Locate the cell with the specified text and output its [X, Y] center coordinate. 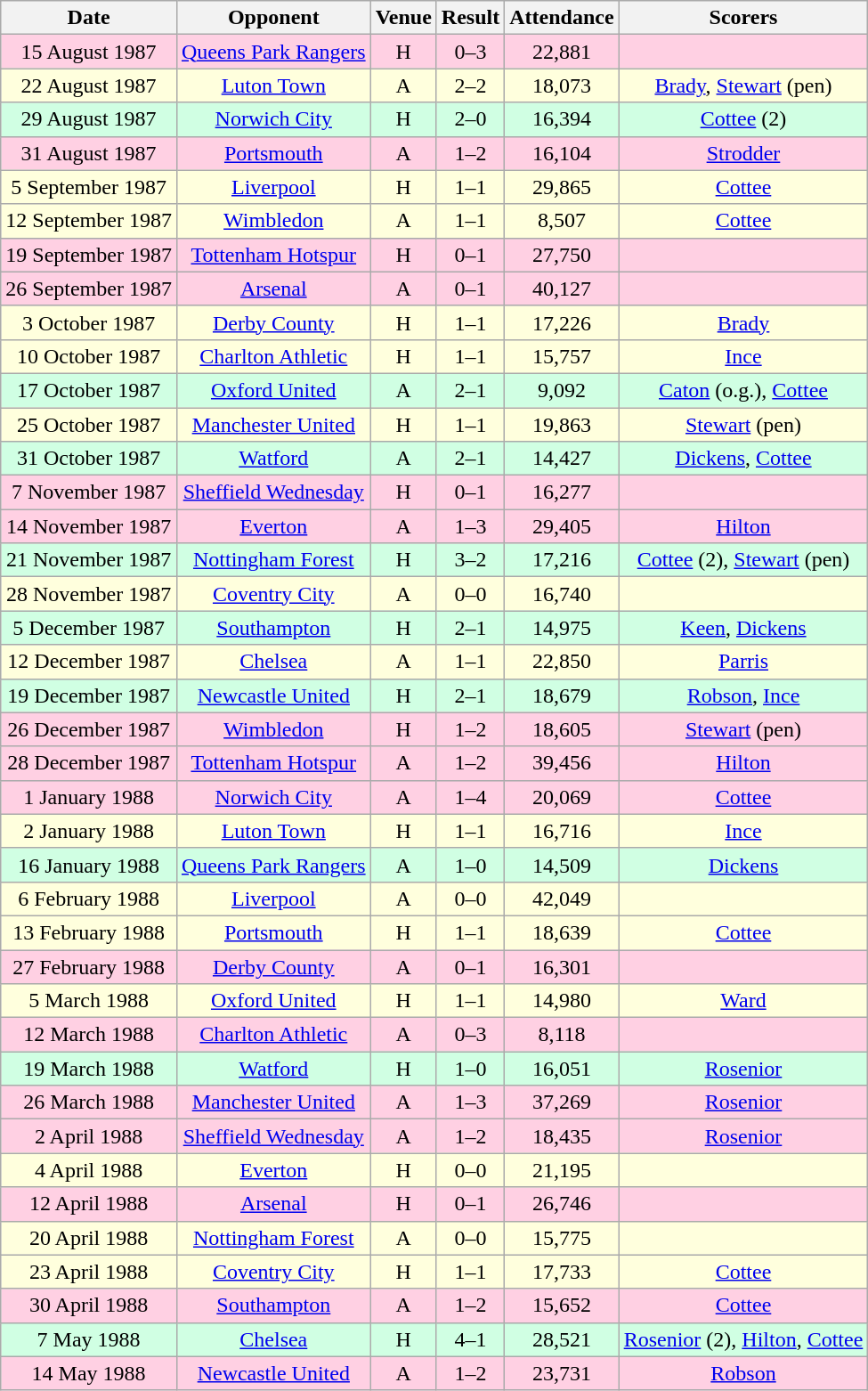
1 January 1988 [89, 797]
17,733 [562, 1272]
Ward [743, 1001]
Robson [743, 1373]
16,051 [562, 1069]
16,740 [562, 594]
Caton (o.g.), Cottee [743, 390]
26 March 1988 [89, 1102]
12 September 1987 [89, 221]
Rosenior (2), Hilton, Cottee [743, 1339]
25 October 1987 [89, 425]
5 September 1987 [89, 187]
20,069 [562, 797]
5 December 1987 [89, 628]
16,394 [562, 119]
28 November 1987 [89, 594]
22 August 1987 [89, 85]
10 October 1987 [89, 356]
Strodder [743, 153]
42,049 [562, 899]
Scorers [743, 18]
39,456 [562, 763]
27,750 [562, 255]
18,639 [562, 932]
14,980 [562, 1001]
2–0 [470, 119]
3–2 [470, 560]
4–1 [470, 1339]
19 March 1988 [89, 1069]
2–2 [470, 85]
19 December 1987 [89, 695]
Robson, Ince [743, 695]
26 December 1987 [89, 729]
Attendance [562, 18]
Dickens, Cottee [743, 459]
15,775 [562, 1238]
4 April 1988 [89, 1170]
23 April 1988 [89, 1272]
23,731 [562, 1373]
7 May 1988 [89, 1339]
26,746 [562, 1204]
14 May 1988 [89, 1373]
14,509 [562, 865]
17 October 1987 [89, 390]
28 December 1987 [89, 763]
31 August 1987 [89, 153]
16 January 1988 [89, 865]
12 December 1987 [89, 662]
19 September 1987 [89, 255]
12 March 1988 [89, 1035]
13 February 1988 [89, 932]
29 August 1987 [89, 119]
28,521 [562, 1339]
Dickens [743, 865]
Opponent [273, 18]
15,757 [562, 356]
27 February 1988 [89, 966]
6 February 1988 [89, 899]
21 November 1987 [89, 560]
1–4 [470, 797]
Cottee (2) [743, 119]
Brady [743, 322]
40,127 [562, 289]
18,073 [562, 85]
16,104 [562, 153]
22,850 [562, 662]
Date [89, 18]
16,301 [562, 966]
14,427 [562, 459]
30 April 1988 [89, 1306]
14,975 [562, 628]
16,716 [562, 831]
15 August 1987 [89, 52]
5 March 1988 [89, 1001]
Venue [403, 18]
7 November 1987 [89, 492]
26 September 1987 [89, 289]
14 November 1987 [89, 526]
18,605 [562, 729]
21,195 [562, 1170]
22,881 [562, 52]
17,226 [562, 322]
2 January 1988 [89, 831]
19,863 [562, 425]
12 April 1988 [89, 1204]
Parris [743, 662]
Result [470, 18]
18,435 [562, 1136]
17,216 [562, 560]
Keen, Dickens [743, 628]
8,507 [562, 221]
29,865 [562, 187]
16,277 [562, 492]
15,652 [562, 1306]
2 April 1988 [89, 1136]
Brady, Stewart (pen) [743, 85]
18,679 [562, 695]
3 October 1987 [89, 322]
37,269 [562, 1102]
Cottee (2), Stewart (pen) [743, 560]
9,092 [562, 390]
20 April 1988 [89, 1238]
8,118 [562, 1035]
29,405 [562, 526]
31 October 1987 [89, 459]
